Capture the cell that displays the provided text and extract its (x, y) central coordinate. 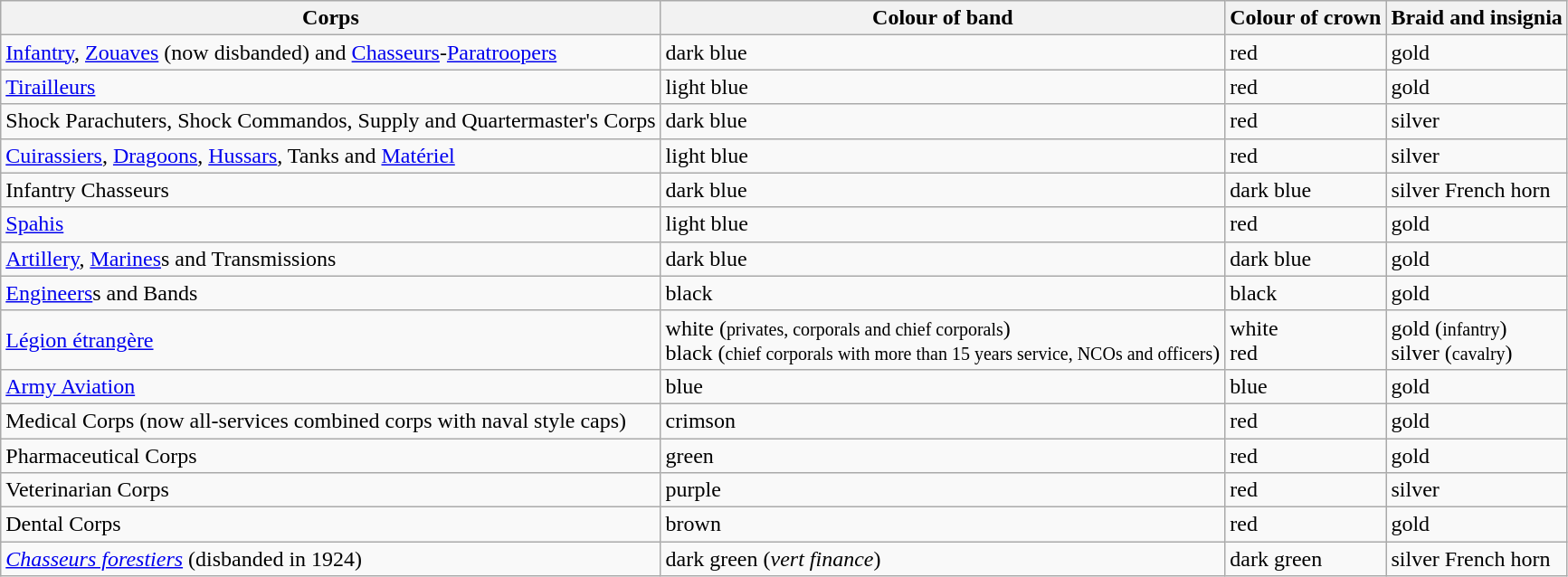
green (943, 455)
purple (943, 490)
dark green (vert finance) (943, 559)
Artillery, Mariness and Transmissions (331, 259)
Braid and insignia (1477, 18)
gold (infantry)silver (cavalry) (1477, 340)
Légion étrangère (331, 340)
Chasseurs forestiers (disbanded in 1924) (331, 559)
Spahis (331, 224)
crimson (943, 421)
Infantry Chasseurs (331, 190)
Colour of band (943, 18)
Engineerss and Bands (331, 293)
Dental Corps (331, 525)
dark green (1306, 559)
Army Aviation (331, 386)
white (privates, corporals and chief corporals)black (chief corporals with more than 15 years service, NCOs and officers) (943, 340)
Corps (331, 18)
Veterinarian Corps (331, 490)
Cuirassiers, Dragoons, Hussars, Tanks and Matériel (331, 156)
Colour of crown (1306, 18)
white red (1306, 340)
Medical Corps (now all-services combined corps with naval style caps) (331, 421)
Tirailleurs (331, 87)
Pharmaceutical Corps (331, 455)
brown (943, 525)
Infantry, Zouaves (now disbanded) and Chasseurs-Paratroopers (331, 52)
Shock Parachuters, Shock Commandos, Supply and Quartermaster's Corps (331, 121)
